From the cell containing the given text, extract its center point as (X, Y) coordinate. 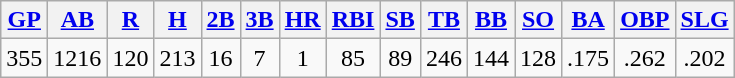
213 (178, 58)
3B (260, 20)
1 (302, 58)
RBI (353, 20)
SB (400, 20)
SLG (704, 20)
.202 (704, 58)
.262 (645, 58)
HR (302, 20)
.175 (588, 58)
89 (400, 58)
120 (130, 58)
85 (353, 58)
16 (220, 58)
1216 (78, 58)
BA (588, 20)
R (130, 20)
H (178, 20)
246 (444, 58)
AB (78, 20)
2B (220, 20)
128 (538, 58)
OBP (645, 20)
SO (538, 20)
BB (490, 20)
GP (24, 20)
TB (444, 20)
355 (24, 58)
144 (490, 58)
7 (260, 58)
